For the text-containing cell, return its midpoint in [x, y] coordinate format. 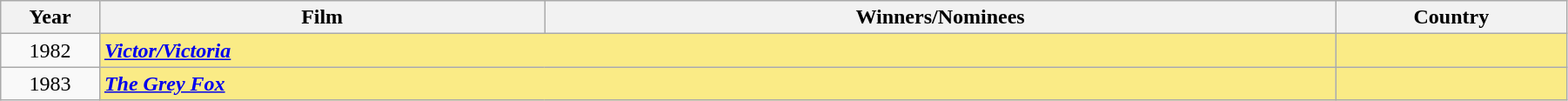
1982 [50, 50]
Film [322, 17]
Year [50, 17]
Winners/Nominees [940, 17]
1983 [50, 84]
Country [1451, 17]
The Grey Fox [717, 84]
Victor/Victoria [717, 50]
